Find where the given text appears and provide that cell's center as [X, Y] coordinate. 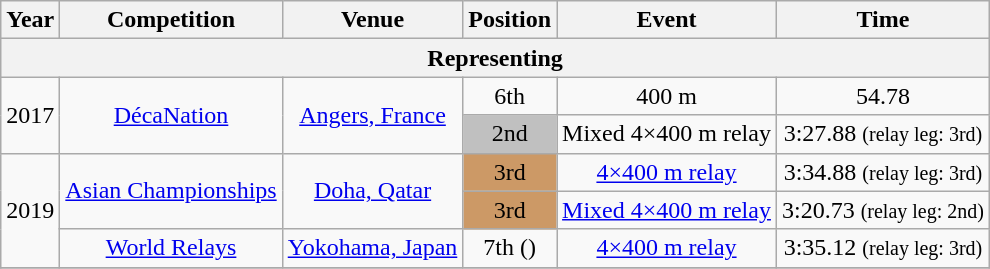
2019 [30, 210]
2017 [30, 115]
Event [667, 20]
World Relays [171, 248]
Doha, Qatar [372, 191]
Representing [496, 58]
Position [510, 20]
3:20.73 (relay leg: 2nd) [882, 210]
3:27.88 (relay leg: 3rd) [882, 134]
Competition [171, 20]
2nd [510, 134]
Venue [372, 20]
7th () [510, 248]
400 m [667, 96]
DécaNation [171, 115]
Year [30, 20]
Angers, France [372, 115]
Asian Championships [171, 191]
Yokohama, Japan [372, 248]
6th [510, 96]
3:35.12 (relay leg: 3rd) [882, 248]
Time [882, 20]
54.78 [882, 96]
3:34.88 (relay leg: 3rd) [882, 172]
